Extract the [X, Y] coordinate from the center of the cell holding the provided text.  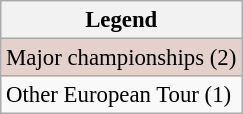
Other European Tour (1) [122, 95]
Major championships (2) [122, 58]
Legend [122, 20]
